Return the [x, y] coordinate for the center point of the cell that contains the specified text.  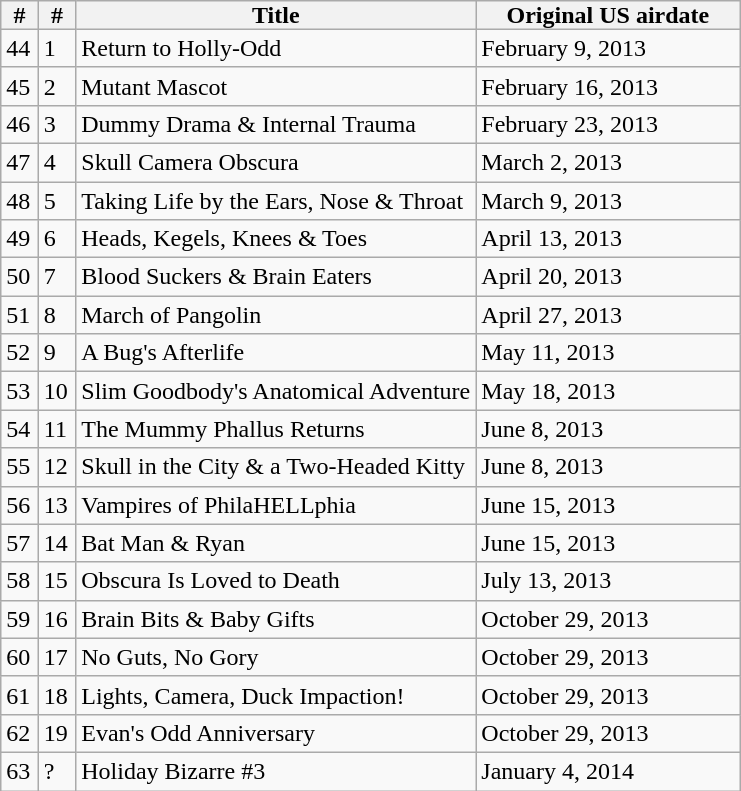
Holiday Bizarre #3 [276, 771]
52 [20, 353]
Original US airdate [608, 15]
July 13, 2013 [608, 581]
16 [57, 619]
Evan's Odd Anniversary [276, 733]
15 [57, 581]
9 [57, 353]
11 [57, 429]
3 [57, 124]
60 [20, 657]
A Bug's Afterlife [276, 353]
Taking Life by the Ears, Nose & Throat [276, 201]
18 [57, 695]
13 [57, 505]
17 [57, 657]
Blood Suckers & Brain Eaters [276, 277]
January 4, 2014 [608, 771]
14 [57, 543]
Vampires of PhilaHELLphia [276, 505]
6 [57, 239]
4 [57, 162]
12 [57, 467]
The Mummy Phallus Returns [276, 429]
April 20, 2013 [608, 277]
Skull Camera Obscura [276, 162]
Return to Holly-Odd [276, 48]
7 [57, 277]
March of Pangolin [276, 315]
Obscura Is Loved to Death [276, 581]
63 [20, 771]
No Guts, No Gory [276, 657]
10 [57, 391]
45 [20, 86]
Title [276, 15]
5 [57, 201]
Bat Man & Ryan [276, 543]
Heads, Kegels, Knees & Toes [276, 239]
Mutant Mascot [276, 86]
47 [20, 162]
Skull in the City & a Two-Headed Kitty [276, 467]
50 [20, 277]
54 [20, 429]
1 [57, 48]
61 [20, 695]
62 [20, 733]
March 9, 2013 [608, 201]
May 11, 2013 [608, 353]
February 16, 2013 [608, 86]
49 [20, 239]
February 9, 2013 [608, 48]
55 [20, 467]
46 [20, 124]
59 [20, 619]
Lights, Camera, Duck Impaction! [276, 695]
March 2, 2013 [608, 162]
51 [20, 315]
44 [20, 48]
48 [20, 201]
April 27, 2013 [608, 315]
57 [20, 543]
April 13, 2013 [608, 239]
Slim Goodbody's Anatomical Adventure [276, 391]
? [57, 771]
56 [20, 505]
Dummy Drama & Internal Trauma [276, 124]
19 [57, 733]
2 [57, 86]
Brain Bits & Baby Gifts [276, 619]
8 [57, 315]
February 23, 2013 [608, 124]
58 [20, 581]
53 [20, 391]
May 18, 2013 [608, 391]
